Find where the given text appears and provide that cell's center as (X, Y) coordinate. 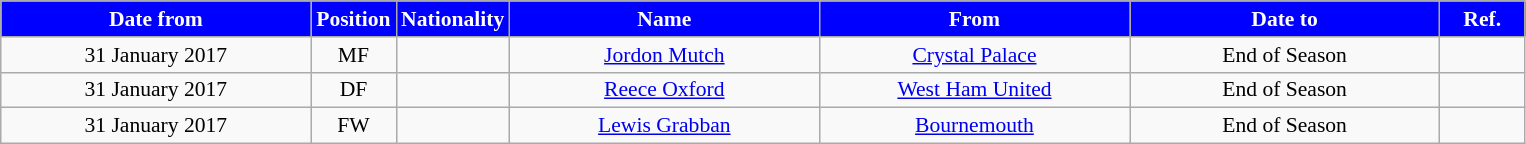
Crystal Palace (974, 55)
Position (354, 19)
FW (354, 126)
Ref. (1482, 19)
DF (354, 90)
From (974, 19)
Nationality (452, 19)
Name (664, 19)
Jordon Mutch (664, 55)
West Ham United (974, 90)
Lewis Grabban (664, 126)
Bournemouth (974, 126)
Reece Oxford (664, 90)
Date from (156, 19)
Date to (1285, 19)
MF (354, 55)
